For the text-containing cell, return its midpoint in (X, Y) coordinate format. 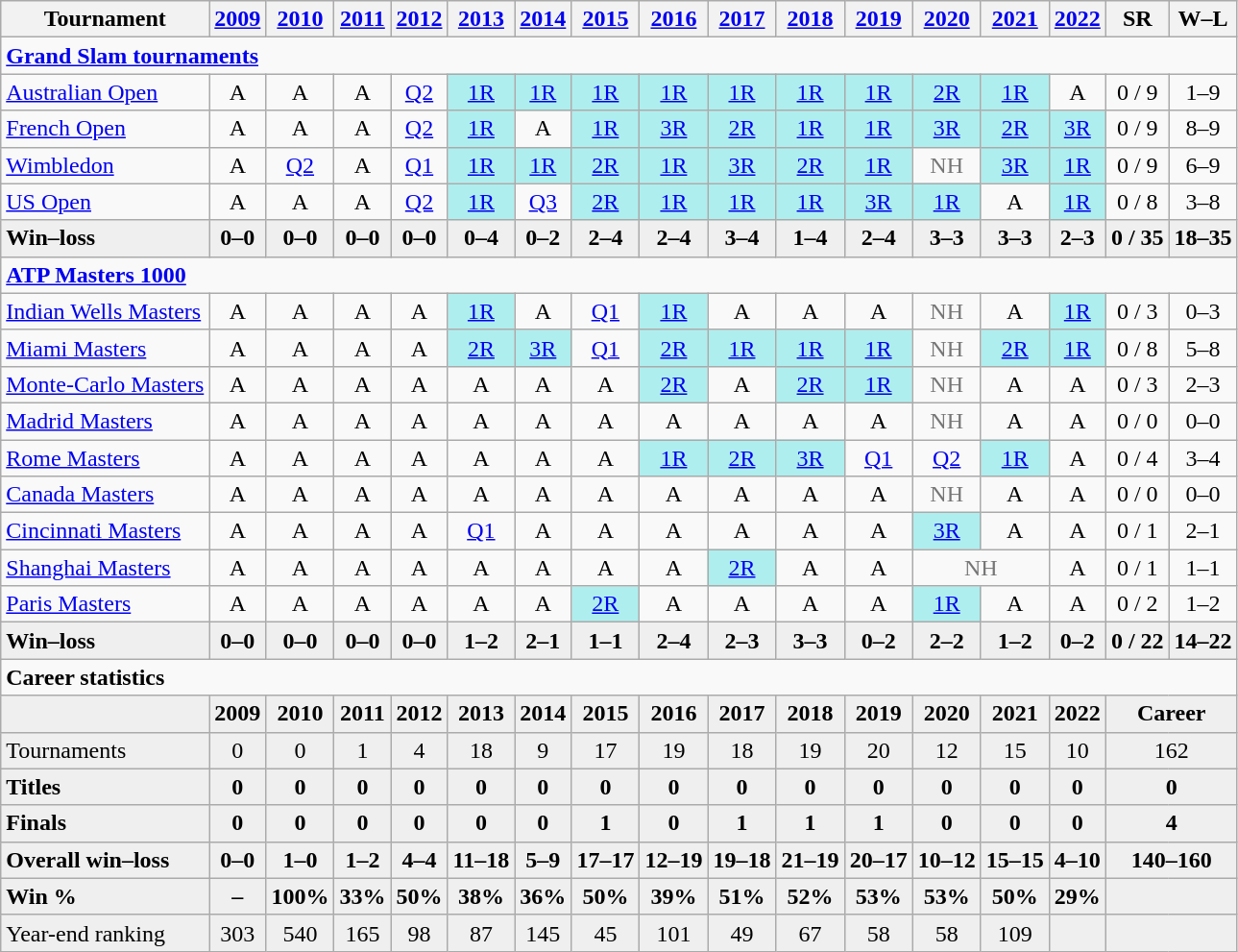
8–9 (1202, 129)
0 / 22 (1137, 641)
0 / 35 (1137, 238)
540 (300, 933)
9 (544, 750)
33% (363, 896)
17 (605, 750)
Year-end ranking (106, 933)
Grand Slam tournaments (619, 56)
165 (363, 933)
US Open (106, 202)
Madrid Masters (106, 421)
Tournaments (106, 750)
Canada Masters (106, 495)
49 (741, 933)
45 (605, 933)
51% (741, 896)
39% (674, 896)
0–3 (1202, 311)
100% (300, 896)
4–4 (419, 860)
1–0 (300, 860)
5–9 (544, 860)
20 (878, 750)
29% (1078, 896)
12 (947, 750)
W–L (1202, 19)
109 (1014, 933)
Wimbledon (106, 165)
145 (544, 933)
2–2 (947, 641)
Australian Open (106, 92)
Tournament (106, 19)
14–22 (1202, 641)
21–19 (811, 860)
140–160 (1172, 860)
SR (1137, 19)
Shanghai Masters (106, 568)
Indian Wells Masters (106, 311)
10 (1078, 750)
101 (674, 933)
Monte-Carlo Masters (106, 384)
Paris Masters (106, 604)
11–18 (481, 860)
5–8 (1202, 348)
Career (1172, 714)
52% (811, 896)
15 (1014, 750)
36% (544, 896)
10–12 (947, 860)
87 (481, 933)
0 / 2 (1137, 604)
1–9 (1202, 92)
4–10 (1078, 860)
Titles (106, 787)
Career statistics (619, 677)
303 (238, 933)
Q3 (544, 202)
0–4 (481, 238)
0 / 4 (1137, 458)
98 (419, 933)
1–4 (811, 238)
19–18 (741, 860)
Rome Masters (106, 458)
Overall win–loss (106, 860)
– (238, 896)
18–35 (1202, 238)
20–17 (878, 860)
French Open (106, 129)
17–17 (605, 860)
ATP Masters 1000 (619, 275)
Cincinnati Masters (106, 531)
162 (1172, 750)
38% (481, 896)
Miami Masters (106, 348)
Finals (106, 823)
Win % (106, 896)
12–19 (674, 860)
6–9 (1202, 165)
67 (811, 933)
3–8 (1202, 202)
15–15 (1014, 860)
